Locate the cell with the specified text and output its [x, y] center coordinate. 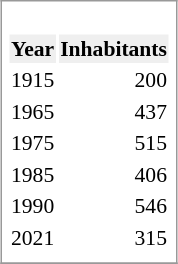
1915 [33, 80]
1990 [33, 206]
1965 [33, 112]
1975 [33, 143]
1985 [33, 174]
Year Inhabitants 1915 200 1965 437 1975 515 1985 406 1990 546 2021 315 [88, 132]
2021 [33, 238]
437 [114, 112]
Year [33, 48]
Inhabitants [114, 48]
546 [114, 206]
515 [114, 143]
315 [114, 238]
406 [114, 174]
200 [114, 80]
